Identify which cell holds the provided text, then report its (X, Y) central coordinate. 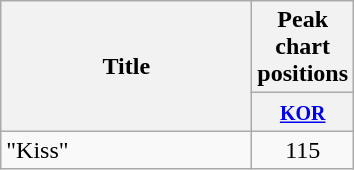
Peak chart positions (303, 47)
115 (303, 150)
Title (126, 66)
"Kiss" (126, 150)
KOR (303, 112)
